For the text-containing cell, return its midpoint in (x, y) coordinate format. 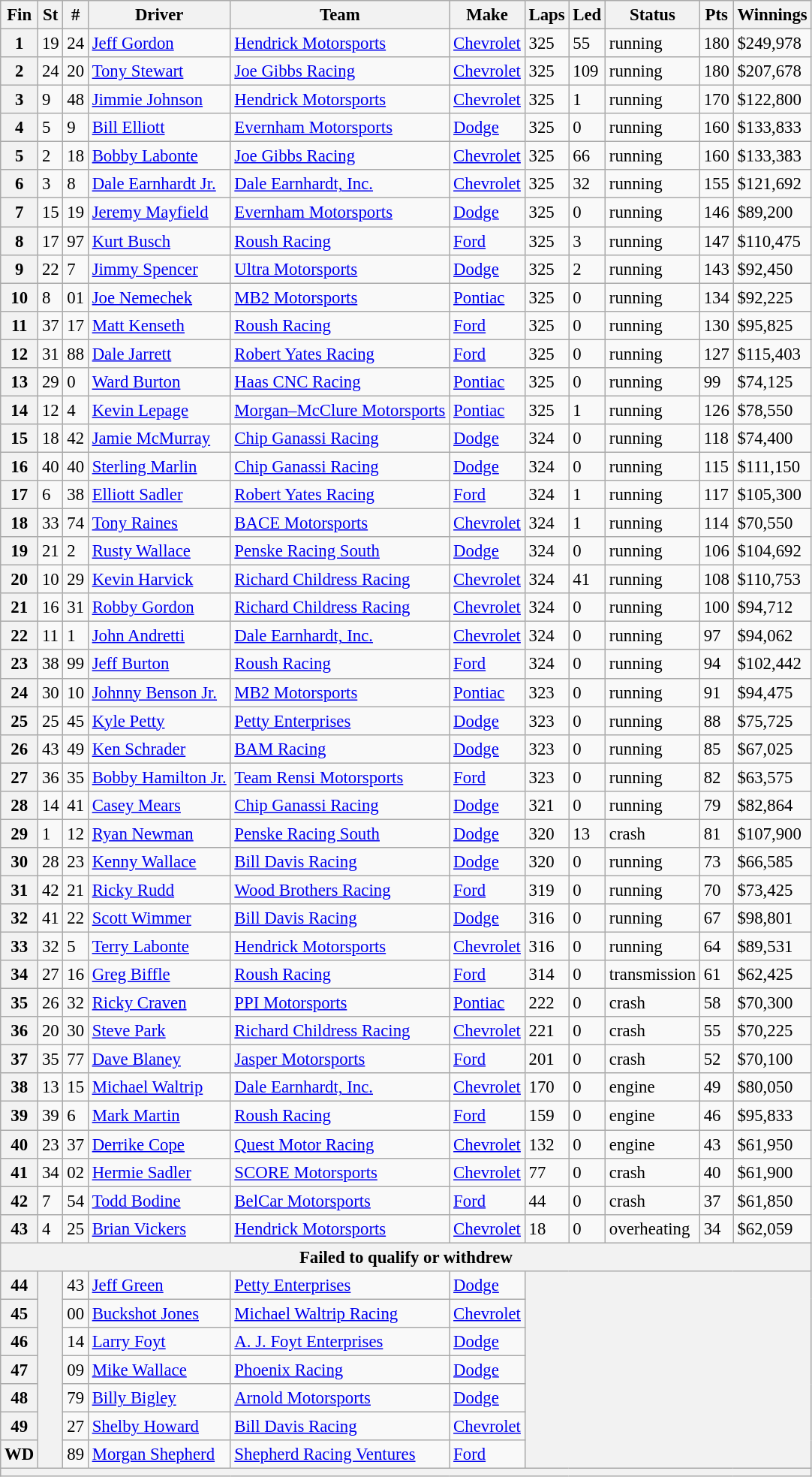
$95,825 (772, 325)
Winnings (772, 15)
Scott Wimmer (159, 918)
Brian Vickers (159, 1228)
Hermie Sadler (159, 1172)
143 (716, 269)
155 (716, 184)
118 (716, 439)
132 (546, 1144)
222 (546, 1003)
Dave Blaney (159, 1060)
Led (587, 15)
Sterling Marlin (159, 466)
Arnold Motorsports (340, 1398)
74 (75, 523)
Wood Brothers Racing (340, 890)
314 (546, 975)
Shelby Howard (159, 1427)
70 (716, 890)
Johnny Benson Jr. (159, 692)
Michael Waltrip Racing (340, 1313)
transmission (653, 975)
$61,950 (772, 1144)
$70,100 (772, 1060)
$61,850 (772, 1201)
Laps (546, 15)
130 (716, 325)
$249,978 (772, 44)
$66,585 (772, 862)
Status (653, 15)
Haas CNC Racing (340, 382)
Fin (20, 15)
94 (716, 665)
Ward Burton (159, 382)
Kyle Petty (159, 721)
$95,833 (772, 1116)
$94,475 (772, 692)
64 (716, 947)
Jimmy Spencer (159, 269)
Kurt Busch (159, 241)
108 (716, 580)
114 (716, 523)
$102,442 (772, 665)
85 (716, 749)
Casey Mears (159, 806)
Dale Earnhardt Jr. (159, 184)
47 (20, 1370)
Ricky Craven (159, 1003)
54 (75, 1201)
67 (716, 918)
$74,400 (772, 439)
Derrike Cope (159, 1144)
SCORE Motorsports (340, 1172)
89 (75, 1454)
73 (716, 862)
$94,712 (772, 607)
# (75, 15)
201 (546, 1060)
Mark Martin (159, 1116)
$70,550 (772, 523)
Robby Gordon (159, 607)
PPI Motorsports (340, 1003)
$92,450 (772, 269)
01 (75, 297)
117 (716, 495)
$75,725 (772, 721)
09 (75, 1370)
Morgan Shepherd (159, 1454)
Driver (159, 15)
Shepherd Racing Ventures (340, 1454)
106 (716, 551)
00 (75, 1313)
Greg Biffle (159, 975)
Ricky Rudd (159, 890)
John Andretti (159, 636)
Michael Waltrip (159, 1088)
Kenny Wallace (159, 862)
Mike Wallace (159, 1370)
61 (716, 975)
Jimmie Johnson (159, 100)
66 (587, 156)
Elliott Sadler (159, 495)
Team Rensi Motorsports (340, 777)
Kevin Lepage (159, 410)
52 (716, 1060)
91 (716, 692)
St (51, 15)
$89,531 (772, 947)
$121,692 (772, 184)
$110,753 (772, 580)
100 (716, 607)
WD (20, 1454)
Tony Stewart (159, 71)
$73,425 (772, 890)
$62,425 (772, 975)
146 (716, 213)
Steve Park (159, 1031)
Matt Kenseth (159, 325)
81 (716, 833)
$62,059 (772, 1228)
BAM Racing (340, 749)
221 (546, 1031)
$207,678 (772, 71)
$82,864 (772, 806)
$70,300 (772, 1003)
overheating (653, 1228)
82 (716, 777)
$133,833 (772, 128)
Pts (716, 15)
147 (716, 241)
58 (716, 1003)
Jasper Motorsports (340, 1060)
109 (587, 71)
A. J. Foyt Enterprises (340, 1342)
Quest Motor Racing (340, 1144)
Make (487, 15)
Jeff Green (159, 1286)
Morgan–McClure Motorsports (340, 410)
Larry Foyt (159, 1342)
115 (716, 466)
$115,403 (772, 354)
$67,025 (772, 749)
Bobby Hamilton Jr. (159, 777)
Phoenix Racing (340, 1370)
Jeff Gordon (159, 44)
$92,225 (772, 297)
$70,225 (772, 1031)
127 (716, 354)
$94,062 (772, 636)
Ryan Newman (159, 833)
$107,900 (772, 833)
Terry Labonte (159, 947)
$104,692 (772, 551)
BACE Motorsports (340, 523)
$111,150 (772, 466)
Jeremy Mayfield (159, 213)
$98,801 (772, 918)
Billy Bigley (159, 1398)
$63,575 (772, 777)
Dale Jarrett (159, 354)
$133,383 (772, 156)
$122,800 (772, 100)
$110,475 (772, 241)
$105,300 (772, 495)
Bobby Labonte (159, 156)
BelCar Motorsports (340, 1201)
Rusty Wallace (159, 551)
Jamie McMurray (159, 439)
Ken Schrader (159, 749)
Ultra Motorsports (340, 269)
Failed to qualify or withdrew (406, 1257)
126 (716, 410)
Bill Elliott (159, 128)
Tony Raines (159, 523)
$74,125 (772, 382)
Jeff Burton (159, 665)
Joe Nemechek (159, 297)
$78,550 (772, 410)
134 (716, 297)
Team (340, 15)
159 (546, 1116)
02 (75, 1172)
Buckshot Jones (159, 1313)
$89,200 (772, 213)
$61,900 (772, 1172)
321 (546, 806)
$80,050 (772, 1088)
Kevin Harvick (159, 580)
Todd Bodine (159, 1201)
319 (546, 890)
